Output the (x, y) coordinate of the center of the cell containing the given text.  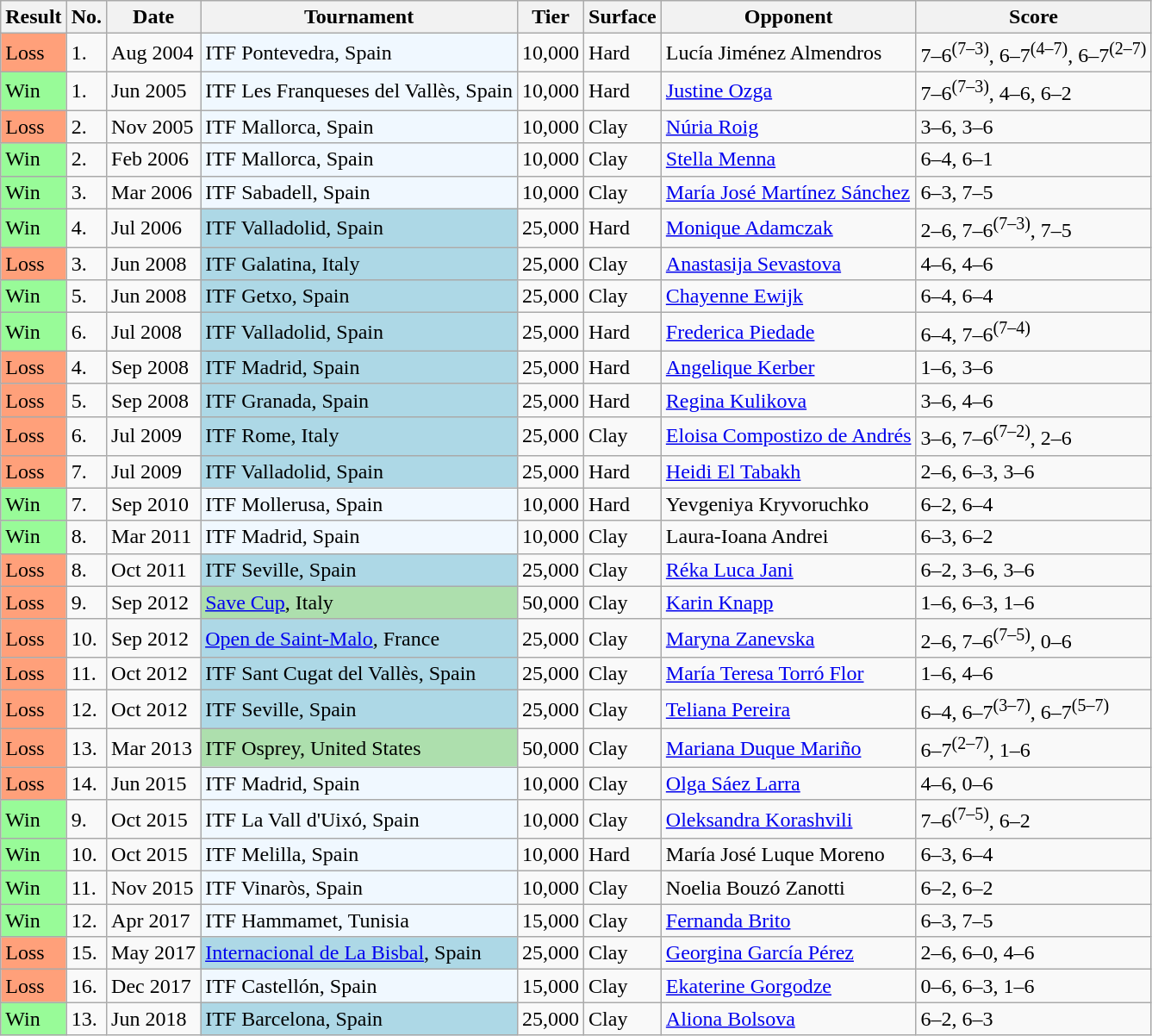
Fernanda Brito (788, 921)
Internacional de La Bisbal, Spain (359, 953)
Laura-Ioana Andrei (788, 537)
Opponent (788, 17)
Olga Sáez Larra (788, 783)
3–6, 7–6(7–2), 2–6 (1034, 436)
Teliana Pereira (788, 710)
Angelique Kerber (788, 367)
Jun 2005 (153, 91)
Result (34, 17)
ITF Les Franqueses del Vallès, Spain (359, 91)
2–6, 7–6(7–3), 7–5 (1034, 228)
4–6, 4–6 (1034, 264)
0–6, 6–3, 1–6 (1034, 986)
2–6, 6–3, 3–6 (1034, 471)
ITF Vinaròs, Spain (359, 888)
No. (86, 17)
7–6(7–5), 6–2 (1034, 819)
Noelia Bouzó Zanotti (788, 888)
Monique Adamczak (788, 228)
Feb 2006 (153, 159)
Frederica Piedade (788, 333)
ITF Sabadell, Spain (359, 192)
ITF Rome, Italy (359, 436)
María José Luque Moreno (788, 855)
Mar 2011 (153, 537)
Justine Ozga (788, 91)
Regina Kulikova (788, 400)
Anastasija Sevastova (788, 264)
Surface (623, 17)
6–4, 7–6(7–4) (1034, 333)
Aug 2004 (153, 53)
Jul 2008 (153, 333)
6–2, 6–3 (1034, 1019)
ITF La Vall d'Uixó, Spain (359, 819)
ITF Osprey, United States (359, 748)
ITF Mollerusa, Spain (359, 504)
Eloisa Compostizo de Andrés (788, 436)
ITF Sant Cugat del Vallès, Spain (359, 674)
1–6, 4–6 (1034, 674)
15. (86, 953)
7–6(7–3), 6–7(4–7), 6–7(2–7) (1034, 53)
ITF Granada, Spain (359, 400)
Oct 2011 (153, 570)
Núria Roig (788, 127)
ITF Barcelona, Spain (359, 1019)
1–6, 3–6 (1034, 367)
Jun 2015 (153, 783)
Maryna Zanevska (788, 638)
2–6, 7–6(7–5), 0–6 (1034, 638)
Karin Knapp (788, 602)
Stella Menna (788, 159)
16. (86, 986)
4–6, 0–6 (1034, 783)
Lucía Jiménez Almendros (788, 53)
7–6(7–3), 4–6, 6–2 (1034, 91)
3–6, 4–6 (1034, 400)
ITF Getxo, Spain (359, 296)
Score (1034, 17)
Save Cup, Italy (359, 602)
6–4, 6–4 (1034, 296)
Nov 2005 (153, 127)
Apr 2017 (153, 921)
Jun 2018 (153, 1019)
May 2017 (153, 953)
María Teresa Torró Flor (788, 674)
Tournament (359, 17)
Georgina García Pérez (788, 953)
Aliona Bolsova (788, 1019)
6–4, 6–1 (1034, 159)
6–7(2–7), 1–6 (1034, 748)
Chayenne Ewijk (788, 296)
ITF Pontevedra, Spain (359, 53)
6–2, 3–6, 3–6 (1034, 570)
Yevgeniya Kryvoruchko (788, 504)
14. (86, 783)
Sep 2010 (153, 504)
Réka Luca Jani (788, 570)
ITF Castellón, Spain (359, 986)
Oleksandra Korashvili (788, 819)
6–2, 6–4 (1034, 504)
3–6, 3–6 (1034, 127)
María José Martínez Sánchez (788, 192)
ITF Melilla, Spain (359, 855)
6–2, 6–2 (1034, 888)
6–4, 6–7(3–7), 6–7(5–7) (1034, 710)
Jul 2006 (153, 228)
ITF Hammamet, Tunisia (359, 921)
Dec 2017 (153, 986)
Date (153, 17)
Open de Saint-Malo, France (359, 638)
Nov 2015 (153, 888)
Heidi El Tabakh (788, 471)
Mariana Duque Mariño (788, 748)
Mar 2013 (153, 748)
Mar 2006 (153, 192)
Tier (551, 17)
6–3, 6–4 (1034, 855)
1–6, 6–3, 1–6 (1034, 602)
6–3, 6–2 (1034, 537)
ITF Galatina, Italy (359, 264)
2–6, 6–0, 4–6 (1034, 953)
Ekaterine Gorgodze (788, 986)
